For the text-containing cell, return its midpoint in (x, y) coordinate format. 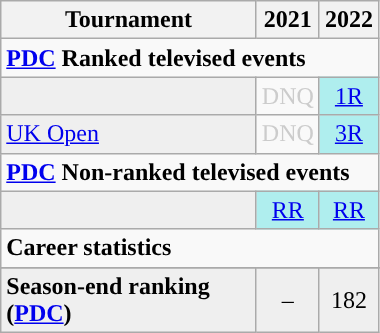
PDC Non-ranked televised events (190, 172)
PDC Ranked televised events (190, 58)
UK Open (129, 134)
Season-end ranking (PDC) (129, 300)
Career statistics (190, 248)
Tournament (129, 20)
182 (348, 300)
2021 (288, 20)
3R (348, 134)
1R (348, 96)
2022 (348, 20)
– (288, 300)
